Locate the cell with the specified text and output its (x, y) center coordinate. 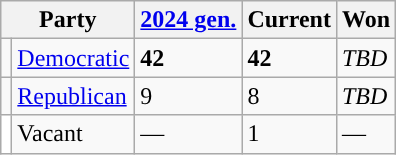
Current (290, 20)
Vacant (74, 134)
2024 gen. (188, 20)
Won (366, 20)
9 (188, 96)
Democratic (74, 58)
Republican (74, 96)
1 (290, 134)
Party (68, 20)
8 (290, 96)
